Identify which cell holds the provided text, then report its (X, Y) central coordinate. 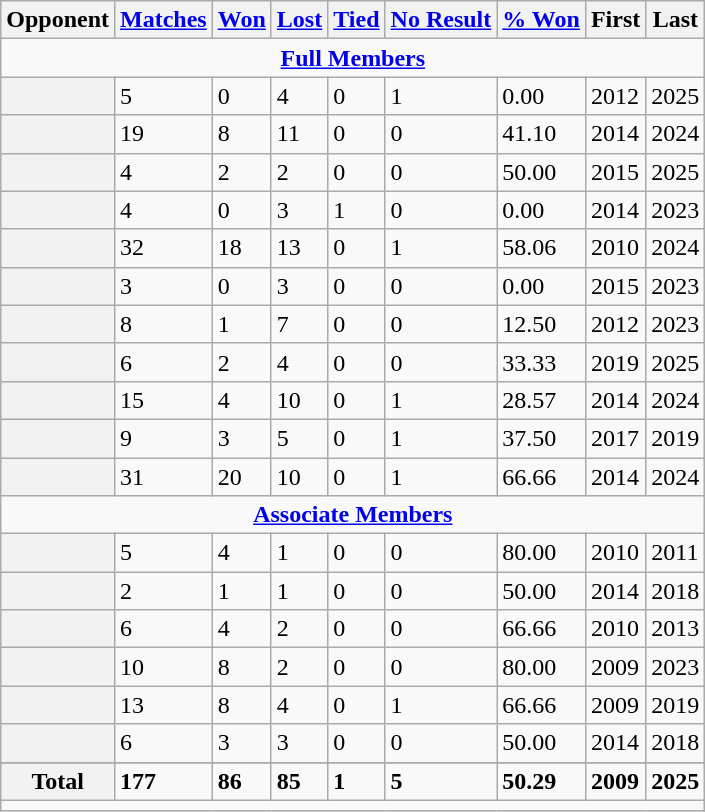
% Won (542, 20)
No Result (441, 20)
Tied (356, 20)
Won (242, 20)
Lost (299, 20)
Total (58, 781)
Full Members (353, 58)
11 (299, 134)
Opponent (58, 20)
2017 (615, 438)
9 (164, 438)
Last (676, 20)
85 (299, 781)
18 (242, 248)
33.33 (542, 362)
86 (242, 781)
32 (164, 248)
20 (242, 477)
37.50 (542, 438)
19 (164, 134)
28.57 (542, 400)
41.10 (542, 134)
177 (164, 781)
12.50 (542, 324)
2011 (676, 553)
Associate Members (353, 515)
58.06 (542, 248)
First (615, 20)
Matches (164, 20)
50.29 (542, 781)
15 (164, 400)
31 (164, 477)
7 (299, 324)
2013 (676, 629)
